Detect which cell encompasses the target text, then output its (x, y) center coordinate. 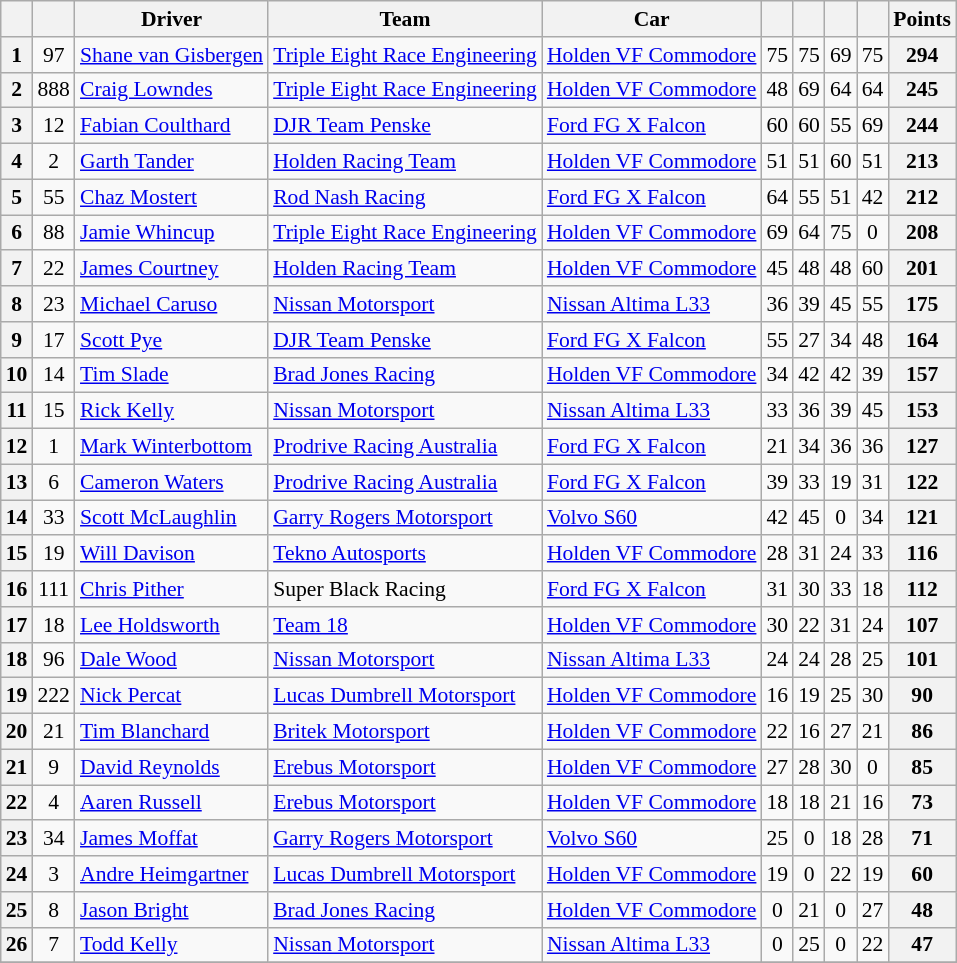
121 (922, 518)
Tim Slade (172, 375)
Mark Winterbottom (172, 447)
Lee Holdsworth (172, 625)
Shane van Gisbergen (172, 55)
90 (922, 696)
153 (922, 411)
116 (922, 554)
Scott Pye (172, 340)
11 (17, 411)
122 (922, 482)
Michael Caruso (172, 304)
201 (922, 269)
Jason Bright (172, 910)
73 (922, 803)
Andre Heimgartner (172, 874)
Tim Blanchard (172, 732)
157 (922, 375)
Aaren Russell (172, 803)
222 (54, 696)
127 (922, 447)
10 (17, 375)
Driver (172, 19)
Jamie Whincup (172, 233)
175 (922, 304)
Will Davison (172, 554)
86 (922, 732)
Tekno Autosports (405, 554)
Fabian Coulthard (172, 126)
David Reynolds (172, 767)
Team 18 (405, 625)
Garth Tander (172, 162)
Super Black Racing (405, 589)
97 (54, 55)
Cameron Waters (172, 482)
Chaz Mostert (172, 197)
111 (54, 589)
112 (922, 589)
Britek Motorsport (405, 732)
888 (54, 90)
Scott McLaughlin (172, 518)
Rick Kelly (172, 411)
Dale Wood (172, 660)
85 (922, 767)
164 (922, 340)
Todd Kelly (172, 945)
244 (922, 126)
Points (922, 19)
26 (17, 945)
101 (922, 660)
Team (405, 19)
47 (922, 945)
96 (54, 660)
20 (17, 732)
13 (17, 482)
245 (922, 90)
88 (54, 233)
212 (922, 197)
107 (922, 625)
294 (922, 55)
Car (652, 19)
Rod Nash Racing (405, 197)
Chris Pither (172, 589)
5 (17, 197)
208 (922, 233)
213 (922, 162)
71 (922, 839)
James Courtney (172, 269)
Craig Lowndes (172, 90)
Nick Percat (172, 696)
James Moffat (172, 839)
